Pinpoint the cell where the given text exists, returning its (x, y) midpoint coordinate. 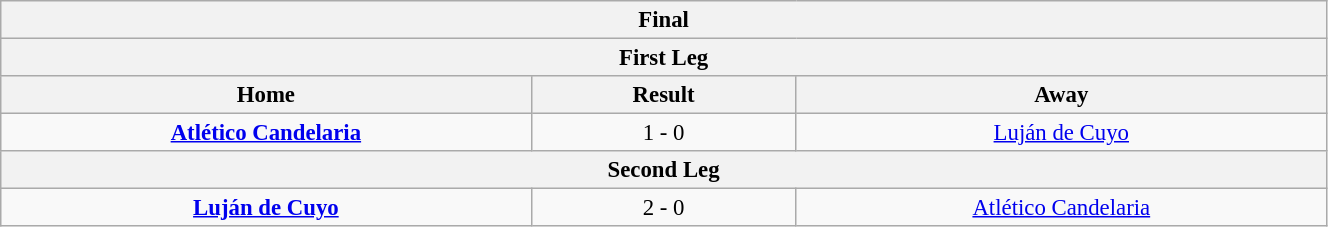
1 - 0 (664, 133)
2 - 0 (664, 208)
Final (664, 20)
Result (664, 95)
First Leg (664, 58)
Second Leg (664, 170)
Home (266, 95)
Away (1061, 95)
